Output the (X, Y) coordinate of the center of the cell containing the given text.  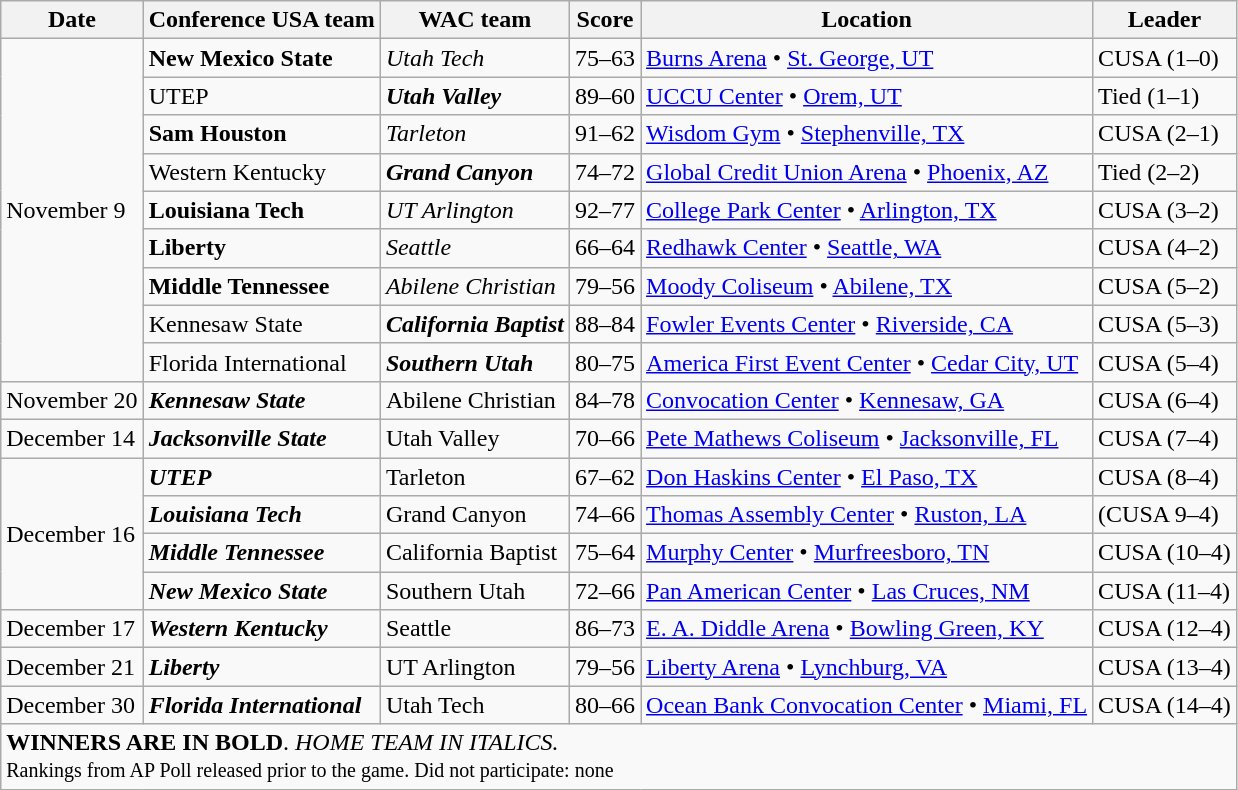
(CUSA 9–4) (1165, 515)
CUSA (6–4) (1165, 400)
CUSA (13–4) (1165, 667)
Moody Coliseum • Abilene, TX (867, 286)
Thomas Assembly Center • Ruston, LA (867, 515)
November 20 (72, 400)
Redhawk Center • Seattle, WA (867, 248)
Tied (1–1) (1165, 96)
72–66 (604, 591)
Tied (2–2) (1165, 172)
86–73 (604, 629)
December 16 (72, 534)
America First Event Center • Cedar City, UT (867, 362)
75–63 (604, 58)
89–60 (604, 96)
80–66 (604, 705)
December 17 (72, 629)
Pete Mathews Coliseum • Jacksonville, FL (867, 438)
92–77 (604, 210)
Leader (1165, 20)
Global Credit Union Arena • Phoenix, AZ (867, 172)
WINNERS ARE IN BOLD. HOME TEAM IN ITALICS.Rankings from AP Poll released prior to the game. Did not participate: none (619, 756)
CUSA (11–4) (1165, 591)
Fowler Events Center • Riverside, CA (867, 324)
74–72 (604, 172)
December 14 (72, 438)
Date (72, 20)
Convocation Center • Kennesaw, GA (867, 400)
Conference USA team (262, 20)
70–66 (604, 438)
WAC team (474, 20)
December 30 (72, 705)
Location (867, 20)
Don Haskins Center • El Paso, TX (867, 477)
College Park Center • Arlington, TX (867, 210)
Liberty Arena • Lynchburg, VA (867, 667)
Burns Arena • St. George, UT (867, 58)
CUSA (5–4) (1165, 362)
Murphy Center • Murfreesboro, TN (867, 553)
Ocean Bank Convocation Center • Miami, FL (867, 705)
CUSA (7–4) (1165, 438)
CUSA (1–0) (1165, 58)
75–64 (604, 553)
E. A. Diddle Arena • Bowling Green, KY (867, 629)
CUSA (5–3) (1165, 324)
CUSA (12–4) (1165, 629)
November 9 (72, 210)
CUSA (2–1) (1165, 134)
Sam Houston (262, 134)
CUSA (5–2) (1165, 286)
67–62 (604, 477)
CUSA (3–2) (1165, 210)
CUSA (4–2) (1165, 248)
88–84 (604, 324)
Wisdom Gym • Stephenville, TX (867, 134)
CUSA (10–4) (1165, 553)
80–75 (604, 362)
Jacksonville State (262, 438)
CUSA (14–4) (1165, 705)
74–66 (604, 515)
84–78 (604, 400)
CUSA (8–4) (1165, 477)
Pan American Center • Las Cruces, NM (867, 591)
Score (604, 20)
UCCU Center • Orem, UT (867, 96)
91–62 (604, 134)
66–64 (604, 248)
December 21 (72, 667)
